Detect which cell encompasses the target text, then output its [X, Y] center coordinate. 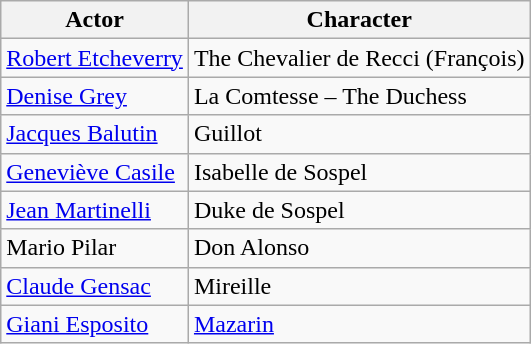
Mario Pilar [95, 248]
Jean Martinelli [95, 210]
Duke de Sospel [359, 210]
Giani Esposito [95, 324]
Robert Etcheverry [95, 58]
Mireille [359, 286]
The Chevalier de Recci (François) [359, 58]
Don Alonso [359, 248]
Isabelle de Sospel [359, 172]
Mazarin [359, 324]
Character [359, 20]
Actor [95, 20]
Geneviève Casile [95, 172]
Guillot [359, 134]
Denise Grey [95, 96]
Jacques Balutin [95, 134]
Claude Gensac [95, 286]
La Comtesse – The Duchess [359, 96]
